Search for the cell housing the specified text and yield its [x, y] center coordinate. 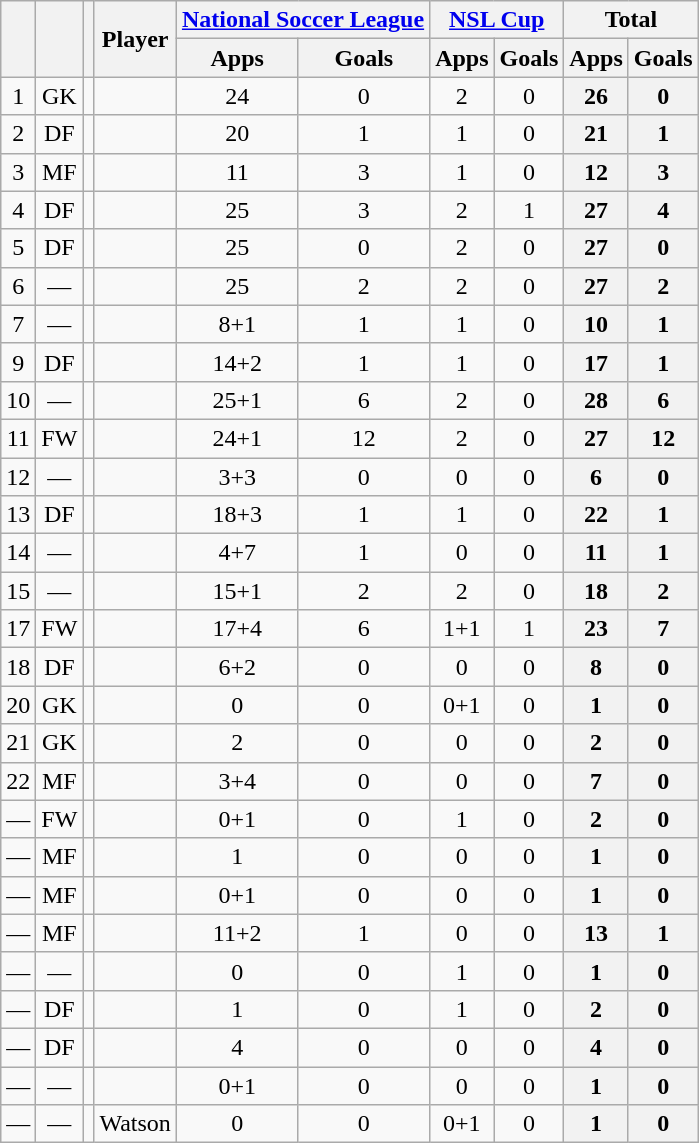
National Soccer League [302, 20]
NSL Cup [497, 20]
28 [596, 400]
3+4 [237, 781]
3+3 [237, 477]
4+7 [237, 553]
14+2 [237, 362]
8 [596, 667]
15 [18, 591]
Watson [135, 1124]
6+2 [237, 667]
23 [596, 629]
14 [18, 553]
Player [135, 39]
9 [18, 362]
8+1 [237, 324]
17+4 [237, 629]
15+1 [237, 591]
26 [596, 96]
24+1 [237, 438]
18+3 [237, 515]
11+2 [237, 933]
1+1 [462, 629]
25+1 [237, 400]
24 [237, 96]
Total [631, 20]
5 [18, 248]
